Return [X, Y] of the center of cell containing provided text 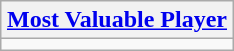
Most Valuable Player [116, 20]
